Determine the [X, Y] coordinate at the center of the cell enclosing the given text.  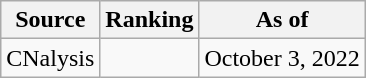
As of [282, 20]
October 3, 2022 [282, 58]
CNalysis [50, 58]
Source [50, 20]
Ranking [150, 20]
